Scan for the cell matching the given text and deliver its [X, Y] coordinate at center. 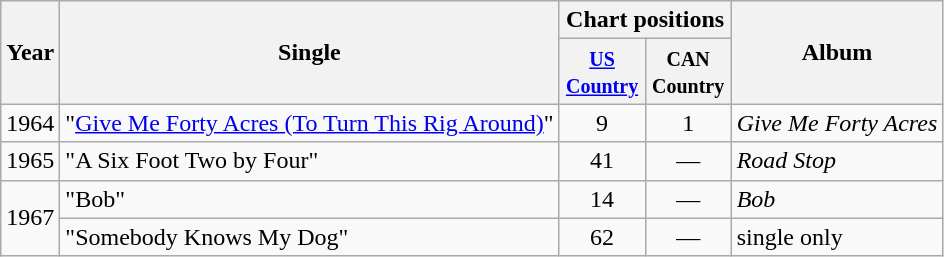
1964 [30, 123]
Single [310, 52]
62 [602, 237]
14 [602, 199]
Road Stop [837, 161]
Bob [837, 199]
Album [837, 52]
"A Six Foot Two by Four" [310, 161]
CAN Country [688, 72]
"Somebody Knows My Dog" [310, 237]
9 [602, 123]
"Bob" [310, 199]
1965 [30, 161]
1967 [30, 218]
1 [688, 123]
Give Me Forty Acres [837, 123]
"Give Me Forty Acres (To Turn This Rig Around)" [310, 123]
Year [30, 52]
Chart positions [645, 20]
41 [602, 161]
single only [837, 237]
US Country [602, 72]
